Return the (x, y) coordinate for the center point of the cell that contains the specified text.  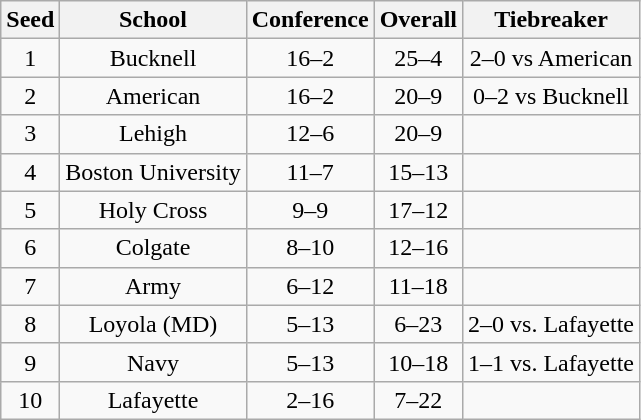
2–0 vs. Lafayette (552, 324)
Seed (30, 20)
Loyola (MD) (153, 324)
Army (153, 286)
5 (30, 210)
11–18 (418, 286)
Boston University (153, 172)
17–12 (418, 210)
12–16 (418, 248)
8–10 (310, 248)
2 (30, 96)
2–0 vs American (552, 58)
Lafayette (153, 400)
12–6 (310, 134)
7–22 (418, 400)
9–9 (310, 210)
Colgate (153, 248)
7 (30, 286)
2–16 (310, 400)
American (153, 96)
6–12 (310, 286)
8 (30, 324)
4 (30, 172)
10 (30, 400)
Bucknell (153, 58)
1–1 vs. Lafayette (552, 362)
Conference (310, 20)
6 (30, 248)
6–23 (418, 324)
Tiebreaker (552, 20)
Overall (418, 20)
3 (30, 134)
Lehigh (153, 134)
Navy (153, 362)
10–18 (418, 362)
15–13 (418, 172)
9 (30, 362)
Holy Cross (153, 210)
1 (30, 58)
25–4 (418, 58)
0–2 vs Bucknell (552, 96)
11–7 (310, 172)
School (153, 20)
